Return [X, Y] of the center of cell containing provided text 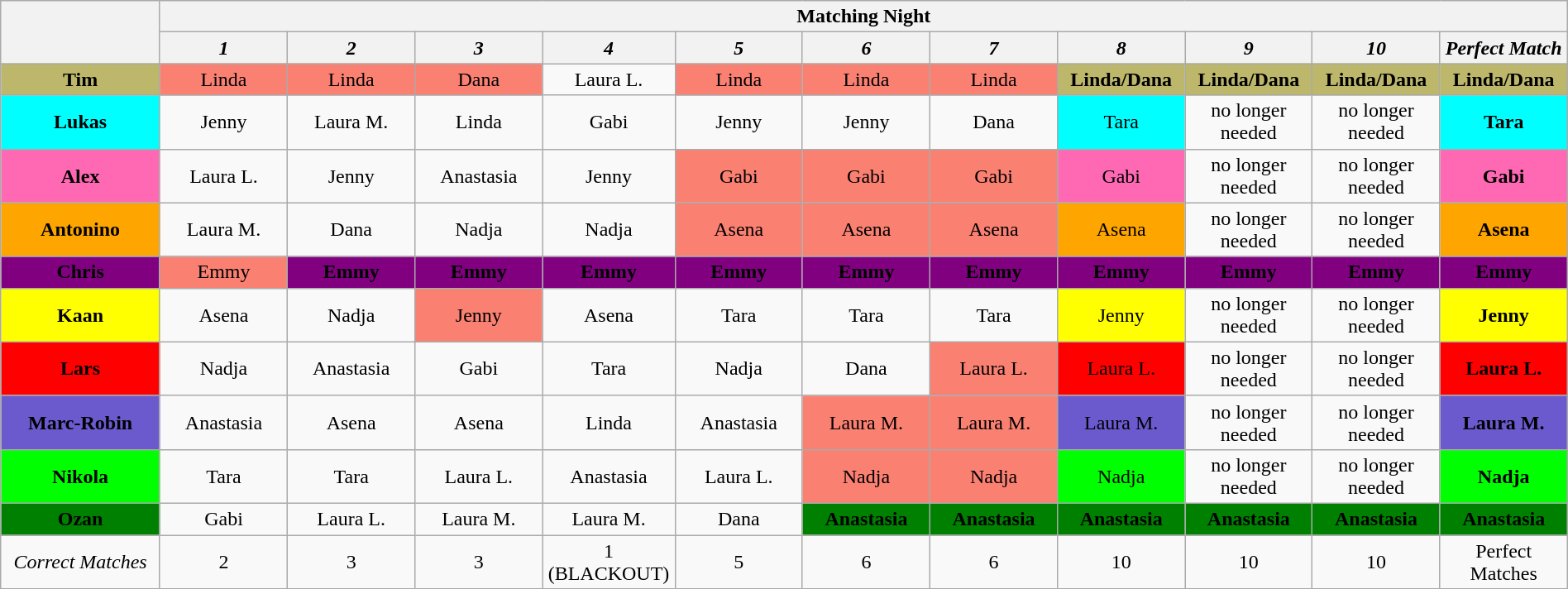
Lukas [81, 122]
Kaan [81, 314]
8 [1121, 48]
9 [1249, 48]
7 [993, 48]
Correct Matches [81, 561]
Nikola [81, 476]
Chris [81, 272]
Perfect Match [1503, 48]
Alex [81, 175]
Perfect Matches [1503, 561]
Marc-Robin [81, 422]
Lars [81, 369]
Antonino [81, 230]
Matching Night [863, 17]
Tim [81, 79]
4 [609, 48]
1 [223, 48]
1 (BLACKOUT) [609, 561]
Ozan [81, 519]
